From the cell containing the given text, extract its center point as [x, y] coordinate. 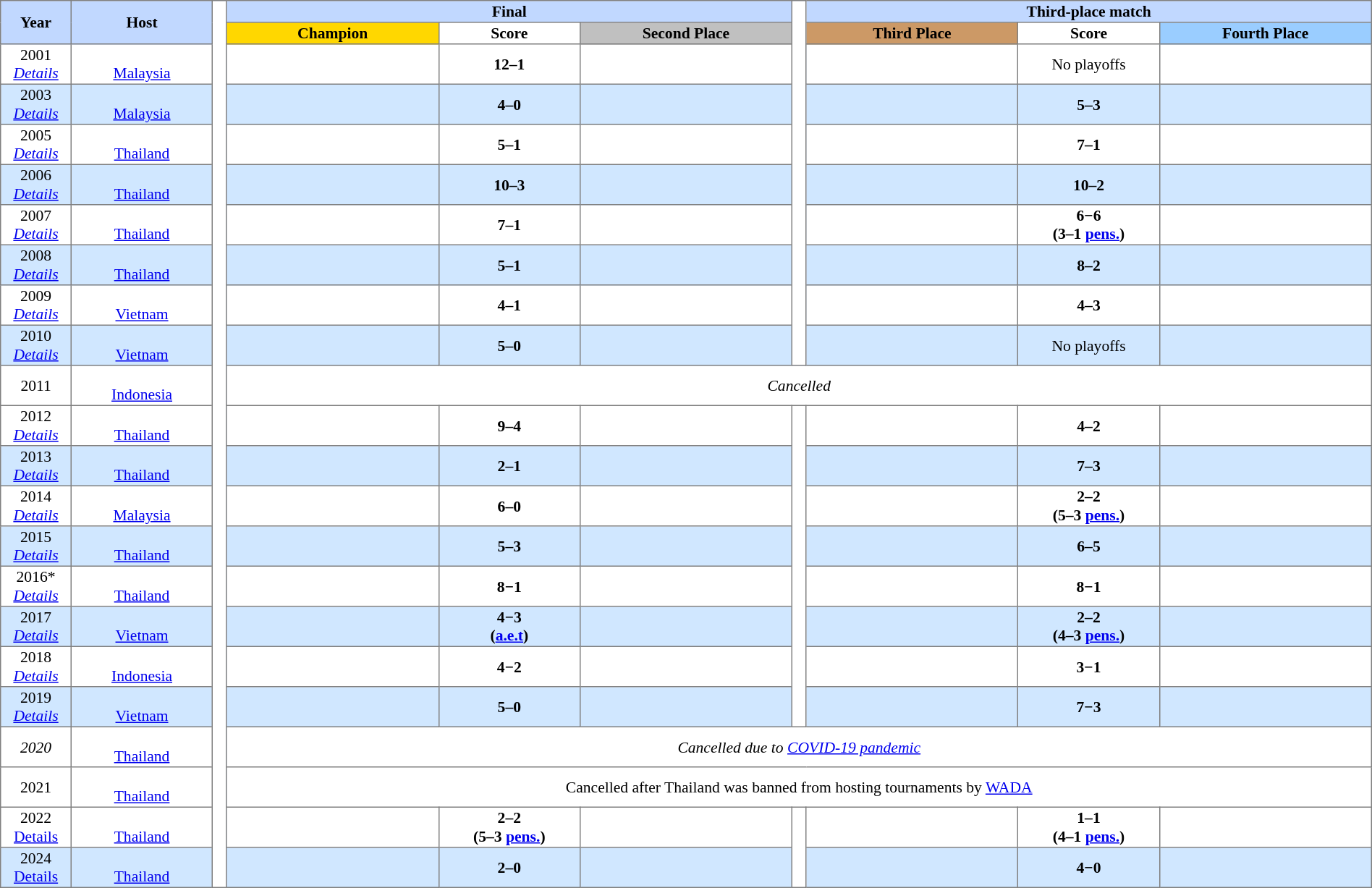
Cancelled after Thailand was banned from hosting tournaments by WADA [799, 787]
Third-place match [1088, 12]
Cancelled [799, 386]
2014Details [36, 506]
2013Details [36, 466]
2017Details [36, 627]
7–3 [1088, 466]
2009Details [36, 305]
2016*Details [36, 586]
4–0 [509, 104]
3−1 [1088, 667]
4–2 [1088, 426]
4−3(a.e.t) [509, 627]
Champion [333, 33]
7−3 [1088, 707]
2012Details [36, 426]
4−2 [509, 667]
2021 [36, 787]
2022Details [36, 827]
Third Place [912, 33]
6–0 [509, 506]
2015Details [36, 546]
Final [509, 12]
9–4 [509, 426]
12–1 [509, 64]
2020 [36, 747]
2018Details [36, 667]
8–2 [1088, 265]
2–1 [509, 466]
2–0 [509, 868]
10–2 [1088, 185]
2–2(4–3 pens.) [1088, 627]
2005Details [36, 145]
2007Details [36, 225]
2001Details [36, 64]
2019Details [36, 707]
2008Details [36, 265]
Fourth Place [1265, 33]
2024Details [36, 868]
2006Details [36, 185]
4−0 [1088, 868]
1–1(4–1 pens.) [1088, 827]
4–1 [509, 305]
Year [36, 22]
Cancelled due to COVID-19 pandemic [799, 747]
6–5 [1088, 546]
2010Details [36, 345]
4–3 [1088, 305]
6−6(3–1 pens.) [1088, 225]
2003Details [36, 104]
Host [142, 22]
2011 [36, 386]
Second Place [686, 33]
10–3 [509, 185]
